Extract the [x, y] coordinate from the center of the cell holding the provided text.  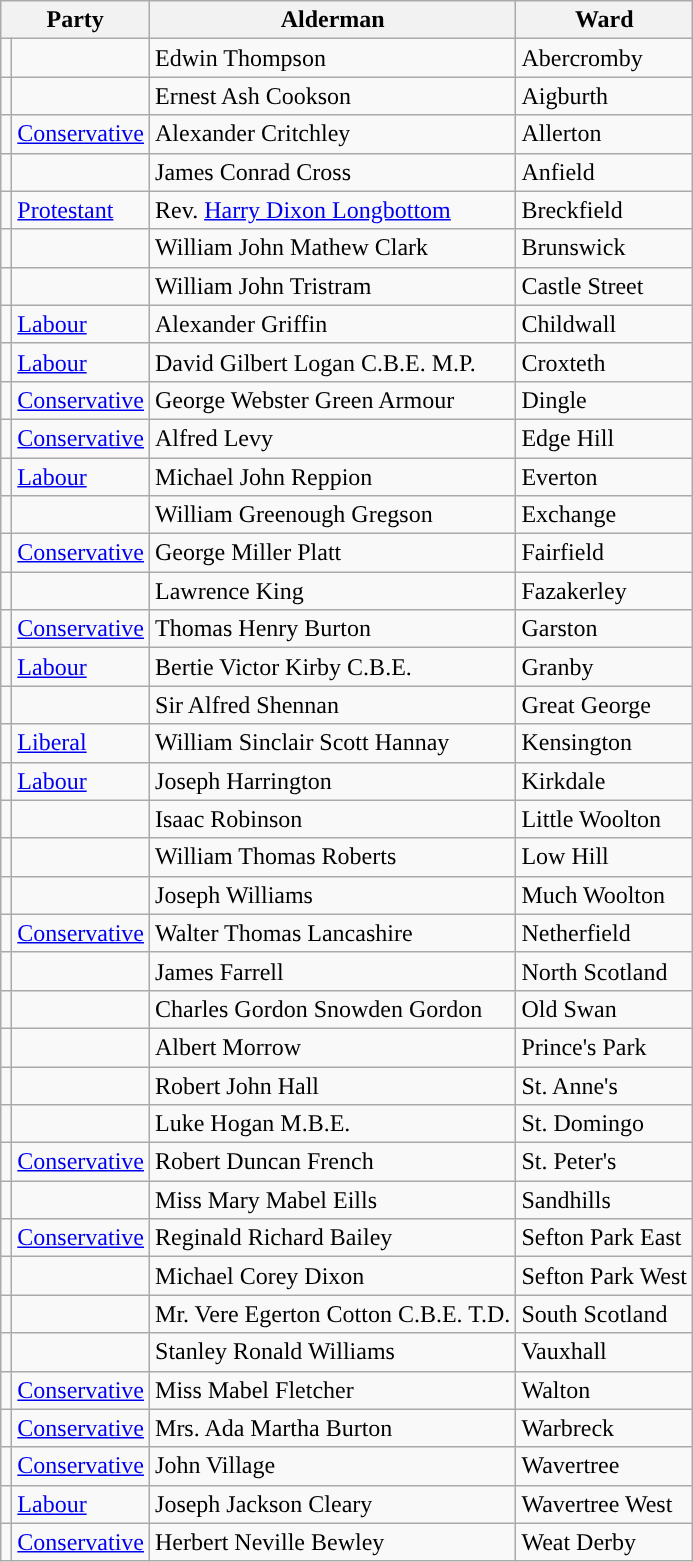
St. Anne's [604, 1085]
William Greenough Gregson [333, 515]
Prince's Park [604, 1047]
Croxteth [604, 362]
William Sinclair Scott Hannay [333, 743]
Aigburth [604, 96]
Brunswick [604, 248]
Much Woolton [604, 895]
Allerton [604, 134]
Wavertree [604, 1466]
Joseph Jackson Cleary [333, 1504]
Ernest Ash Cookson [333, 96]
Reginald Richard Bailey [333, 1238]
St. Peter's [604, 1162]
James Farrell [333, 971]
William John Tristram [333, 286]
Low Hill [604, 857]
Little Woolton [604, 819]
John Village [333, 1466]
Liberal [81, 743]
Sefton Park East [604, 1238]
Sir Alfred Shennan [333, 705]
Mrs. Ada Martha Burton [333, 1428]
Miss Mabel Fletcher [333, 1390]
Edwin Thompson [333, 58]
Abercromby [604, 58]
Alexander Griffin [333, 324]
James Conrad Cross [333, 172]
Fairfield [604, 553]
George Webster Green Armour [333, 400]
Edge Hill [604, 438]
South Scotland [604, 1314]
Ward [604, 20]
Michael Corey Dixon [333, 1276]
Party [76, 20]
Lawrence King [333, 591]
Rev. Harry Dixon Longbottom [333, 210]
Herbert Neville Bewley [333, 1542]
George Miller Platt [333, 553]
Granby [604, 667]
Netherfield [604, 933]
Vauxhall [604, 1352]
Warbreck [604, 1428]
Joseph Williams [333, 895]
Stanley Ronald Williams [333, 1352]
Kirkdale [604, 781]
David Gilbert Logan C.B.E. M.P. [333, 362]
Protestant [81, 210]
Old Swan [604, 1009]
Albert Morrow [333, 1047]
Sefton Park West [604, 1276]
Joseph Harrington [333, 781]
Walter Thomas Lancashire [333, 933]
Isaac Robinson [333, 819]
Great George [604, 705]
Everton [604, 477]
Michael John Reppion [333, 477]
Alfred Levy [333, 438]
North Scotland [604, 971]
Walton [604, 1390]
Childwall [604, 324]
Exchange [604, 515]
Breckfield [604, 210]
Charles Gordon Snowden Gordon [333, 1009]
Garston [604, 629]
Alderman [333, 20]
Alexander Critchley [333, 134]
Anfield [604, 172]
William Thomas Roberts [333, 857]
Thomas Henry Burton [333, 629]
St. Domingo [604, 1124]
Robert John Hall [333, 1085]
William John Mathew Clark [333, 248]
Miss Mary Mabel Eills [333, 1200]
Bertie Victor Kirby C.B.E. [333, 667]
Luke Hogan M.B.E. [333, 1124]
Weat Derby [604, 1542]
Dingle [604, 400]
Sandhills [604, 1200]
Fazakerley [604, 591]
Castle Street [604, 286]
Mr. Vere Egerton Cotton C.B.E. T.D. [333, 1314]
Wavertree West [604, 1504]
Kensington [604, 743]
Robert Duncan French [333, 1162]
